Find where the given text appears and provide that cell's center as [X, Y] coordinate. 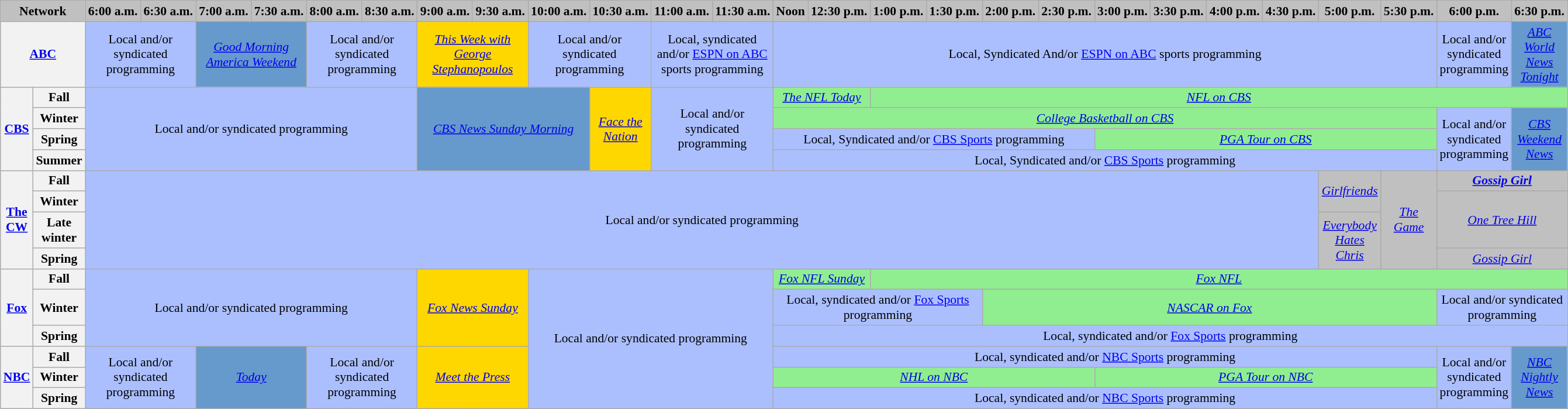
1:30 p.m. [954, 11]
Late winter [58, 231]
CBS Weekend News [1539, 139]
Today [251, 378]
1:00 p.m. [899, 11]
NBC Nightly News [1539, 378]
3:30 p.m. [1179, 11]
4:30 p.m. [1291, 11]
2:30 p.m. [1066, 11]
9:30 a.m. [500, 11]
CBS News Sunday Morning [504, 129]
11:30 a.m. [742, 11]
5:00 p.m. [1350, 11]
7:30 a.m. [279, 11]
Local, syndicated and/or ESPN on ABC sports programming [712, 54]
2:00 p.m. [1010, 11]
Fox NFL [1220, 279]
The Game [1409, 219]
5:30 p.m. [1409, 11]
Fox News Sunday [472, 307]
NBC [17, 378]
6:00 p.m. [1474, 11]
College Basketball on CBS [1105, 119]
9:00 a.m. [445, 11]
8:30 a.m. [389, 11]
4:00 p.m. [1235, 11]
PGA Tour on NBC [1265, 377]
This Week with George Stephanopoulos [472, 54]
Fox NFL Sunday [822, 279]
NHL on NBC [934, 377]
Face the Nation [621, 129]
6:30 a.m. [168, 11]
Network [43, 11]
10:00 a.m. [559, 11]
CBS [17, 129]
6:30 p.m. [1539, 11]
ABC World News Tonight [1539, 54]
PGA Tour on CBS [1265, 139]
Summer [58, 160]
Everybody Hates Chris [1350, 241]
Meet the Press [472, 378]
One Tree Hill [1503, 220]
Fox [17, 307]
NFL on CBS [1220, 98]
Noon [790, 11]
12:30 p.m. [840, 11]
11:00 a.m. [682, 11]
8:00 a.m. [334, 11]
ABC [43, 54]
Girlfriends [1350, 191]
10:30 a.m. [621, 11]
3:00 p.m. [1123, 11]
NASCAR on Fox [1209, 308]
The NFL Today [822, 98]
Good Morning America Weekend [251, 54]
Local, Syndicated And/or ESPN on ABC sports programming [1105, 54]
6:00 a.m. [113, 11]
The CW [17, 219]
7:00 a.m. [223, 11]
